From the cell containing the given text, extract its center point as (x, y) coordinate. 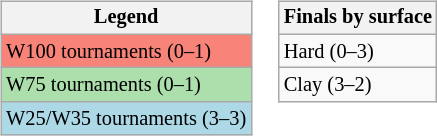
Finals by surface (358, 18)
W100 tournaments (0–1) (126, 51)
Legend (126, 18)
Hard (0–3) (358, 51)
Clay (3–2) (358, 85)
W25/W35 tournaments (3–3) (126, 119)
W75 tournaments (0–1) (126, 85)
